Return (x, y) of the center of cell containing provided text 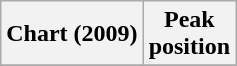
Chart (2009) (72, 34)
Peakposition (189, 34)
